Locate the cell with the specified text and output its (x, y) center coordinate. 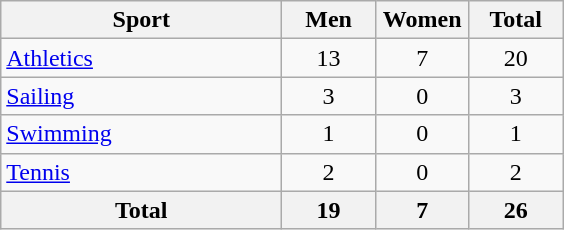
Sport (142, 20)
Men (329, 20)
Tennis (142, 172)
20 (516, 58)
19 (329, 210)
13 (329, 58)
Sailing (142, 96)
Athletics (142, 58)
26 (516, 210)
Women (422, 20)
Swimming (142, 134)
